Find where the given text appears and provide that cell's center as (X, Y) coordinate. 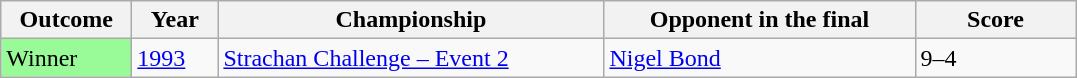
Opponent in the final (760, 20)
Championship (411, 20)
9–4 (996, 58)
Winner (66, 58)
Strachan Challenge – Event 2 (411, 58)
1993 (175, 58)
Year (175, 20)
Outcome (66, 20)
Score (996, 20)
Nigel Bond (760, 58)
